For the text-containing cell, return its midpoint in (x, y) coordinate format. 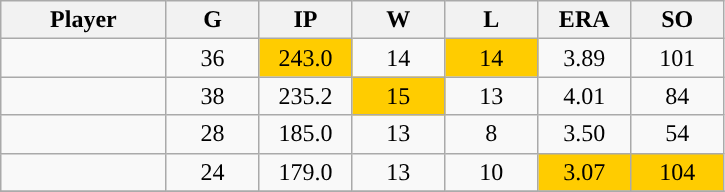
3.89 (584, 58)
4.01 (584, 96)
Player (84, 20)
3.07 (584, 172)
ERA (584, 20)
8 (492, 134)
G (212, 20)
W (398, 20)
28 (212, 134)
185.0 (306, 134)
SO (678, 20)
36 (212, 58)
101 (678, 58)
104 (678, 172)
243.0 (306, 58)
54 (678, 134)
10 (492, 172)
L (492, 20)
24 (212, 172)
3.50 (584, 134)
84 (678, 96)
15 (398, 96)
235.2 (306, 96)
179.0 (306, 172)
IP (306, 20)
38 (212, 96)
